Output the [x, y] coordinate of the center of the cell containing the given text.  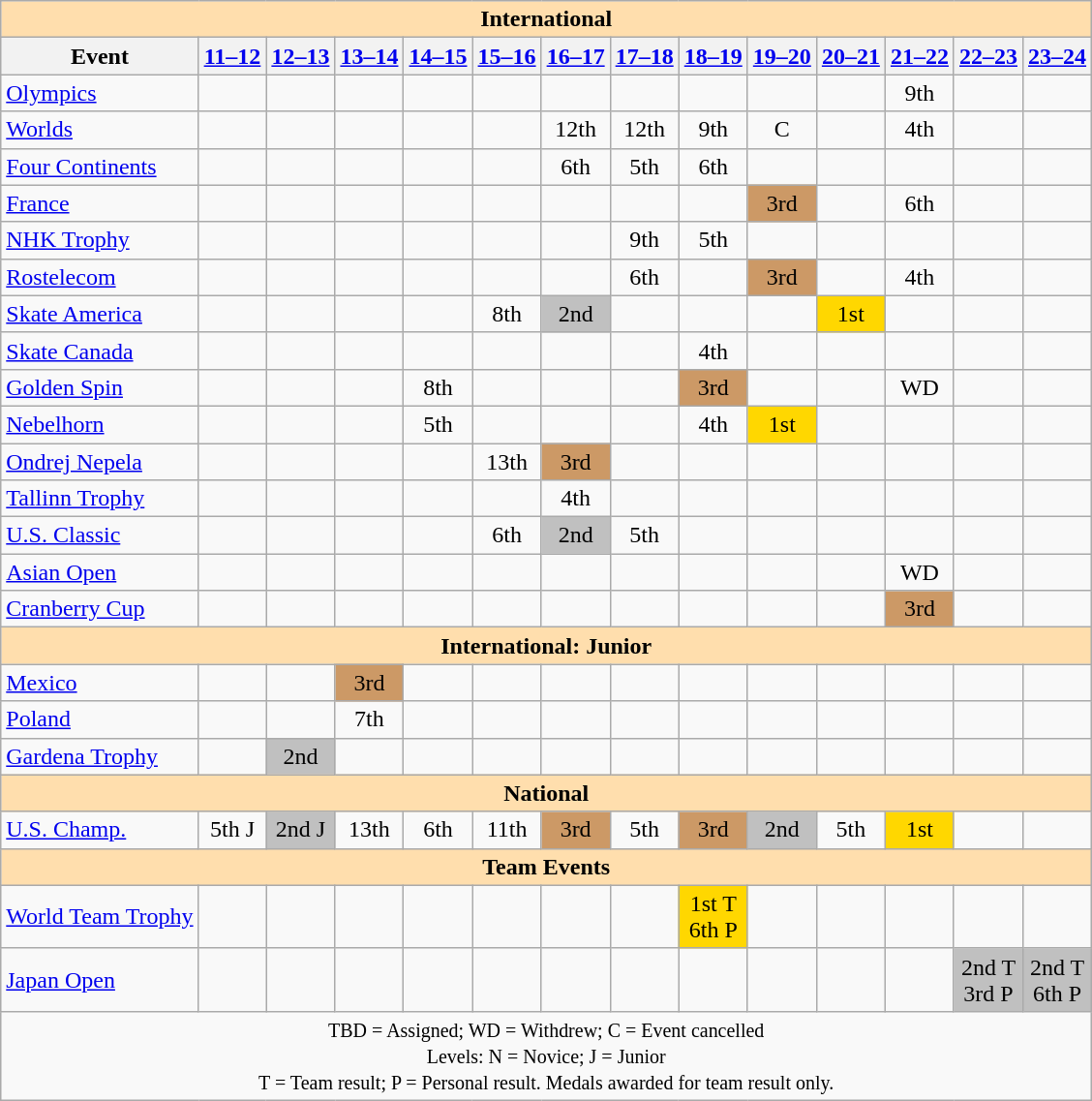
11th [507, 830]
World Team Trophy [100, 916]
Cranberry Cup [100, 609]
Tallinn Trophy [100, 499]
14–15 [438, 56]
13–14 [370, 56]
Skate Canada [100, 351]
U.S. Classic [100, 535]
C [782, 130]
18–19 [713, 56]
Asian Open [100, 572]
NHK Trophy [100, 240]
17–18 [645, 56]
22–23 [987, 56]
2nd T 6th P [1057, 980]
16–17 [575, 56]
5th J [232, 830]
France [100, 203]
15–16 [507, 56]
Skate America [100, 314]
11–12 [232, 56]
7th [370, 719]
19–20 [782, 56]
1st T 6th P [713, 916]
Ondrej Nepela [100, 462]
International: Junior [546, 646]
Worlds [100, 130]
International [546, 19]
2nd J [300, 830]
Event [100, 56]
Poland [100, 719]
Rostelecom [100, 277]
12–13 [300, 56]
20–21 [850, 56]
2nd T 3rd P [987, 980]
Gardena Trophy [100, 756]
National [546, 793]
Team Events [546, 867]
U.S. Champ. [100, 830]
Mexico [100, 683]
23–24 [1057, 56]
Golden Spin [100, 387]
Nebelhorn [100, 424]
Japan Open [100, 980]
21–22 [920, 56]
Olympics [100, 93]
Four Continents [100, 167]
